For the text-containing cell, return its midpoint in (x, y) coordinate format. 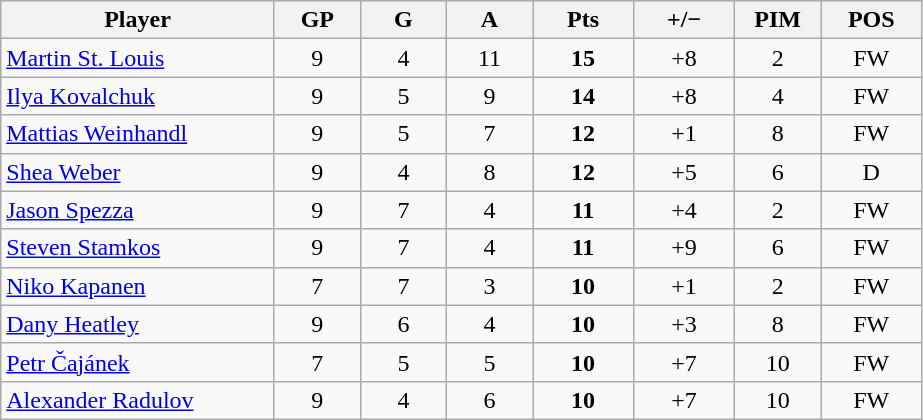
Alexander Radulov (138, 400)
A (489, 20)
Petr Čajánek (138, 362)
Ilya Kovalchuk (138, 96)
Martin St. Louis (138, 58)
Niko Kapanen (138, 286)
Shea Weber (138, 172)
15 (582, 58)
D (872, 172)
Player (138, 20)
+/− (684, 20)
PIM (778, 20)
POS (872, 20)
+4 (684, 210)
+3 (684, 324)
14 (582, 96)
Pts (582, 20)
Steven Stamkos (138, 248)
Jason Spezza (138, 210)
G (403, 20)
Mattias Weinhandl (138, 134)
Dany Heatley (138, 324)
GP (317, 20)
+5 (684, 172)
+9 (684, 248)
3 (489, 286)
